Detect which cell encompasses the target text, then output its (X, Y) center coordinate. 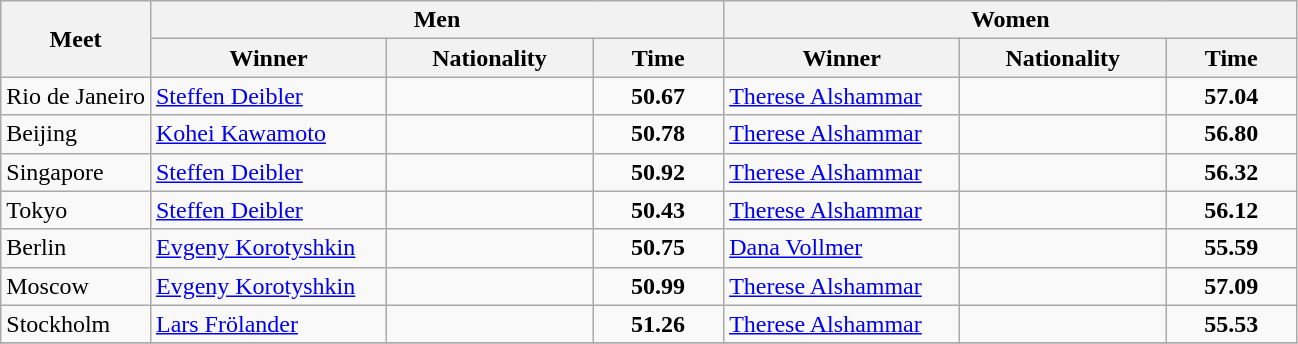
56.32 (1232, 172)
50.99 (658, 286)
Lars Frölander (268, 324)
55.59 (1232, 248)
Dana Vollmer (842, 248)
Tokyo (76, 210)
Singapore (76, 172)
Women (1010, 20)
Moscow (76, 286)
Meet (76, 39)
56.80 (1232, 134)
50.75 (658, 248)
50.67 (658, 96)
Beijing (76, 134)
Berlin (76, 248)
57.09 (1232, 286)
51.26 (658, 324)
Kohei Kawamoto (268, 134)
57.04 (1232, 96)
50.78 (658, 134)
Men (436, 20)
56.12 (1232, 210)
50.92 (658, 172)
50.43 (658, 210)
55.53 (1232, 324)
Rio de Janeiro (76, 96)
Stockholm (76, 324)
